Capture the cell that displays the provided text and extract its (x, y) central coordinate. 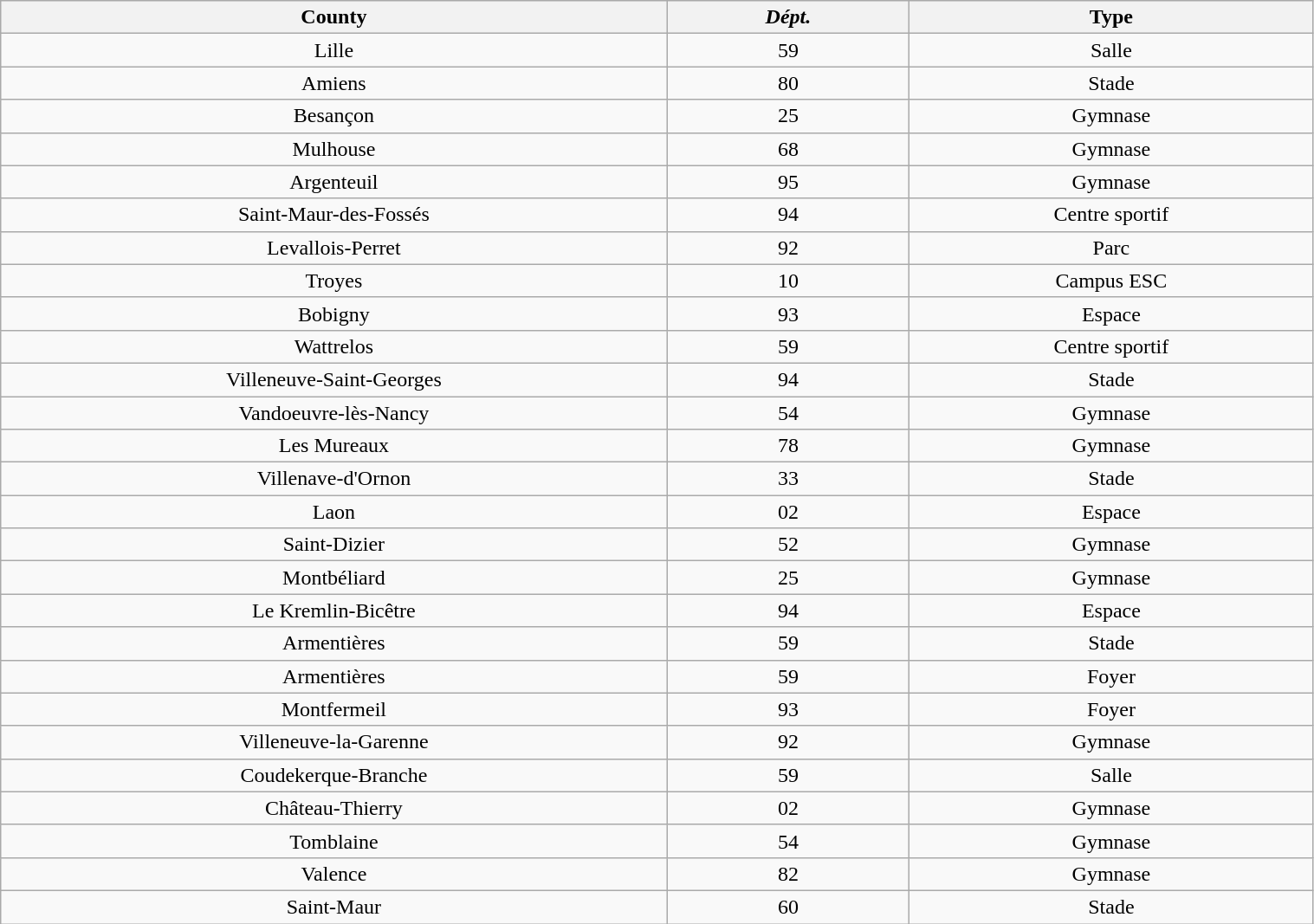
Bobigny (334, 313)
Montfermeil (334, 709)
60 (788, 907)
Les Mureaux (334, 446)
Tomblaine (334, 841)
82 (788, 874)
Villenave-d'Ornon (334, 479)
Château-Thierry (334, 808)
Vandoeuvre-lès-Nancy (334, 413)
68 (788, 149)
Levallois-Perret (334, 248)
County (334, 17)
Le Kremlin-Bicêtre (334, 611)
Lille (334, 50)
Saint-Dizier (334, 545)
Parc (1111, 248)
Saint-Maur-des-Fossés (334, 215)
Campus ESC (1111, 281)
Mulhouse (334, 149)
Saint-Maur (334, 907)
Montbéliard (334, 578)
Coudekerque-Branche (334, 775)
Villeneuve-la-Garenne (334, 742)
Dépt. (788, 17)
10 (788, 281)
80 (788, 83)
Troyes (334, 281)
33 (788, 479)
78 (788, 446)
Laon (334, 512)
Amiens (334, 83)
Besançon (334, 116)
52 (788, 545)
Type (1111, 17)
Argenteuil (334, 182)
Villeneuve-Saint-Georges (334, 379)
Wattrelos (334, 346)
Valence (334, 874)
95 (788, 182)
